Output the (X, Y) coordinate of the center of the cell containing the given text.  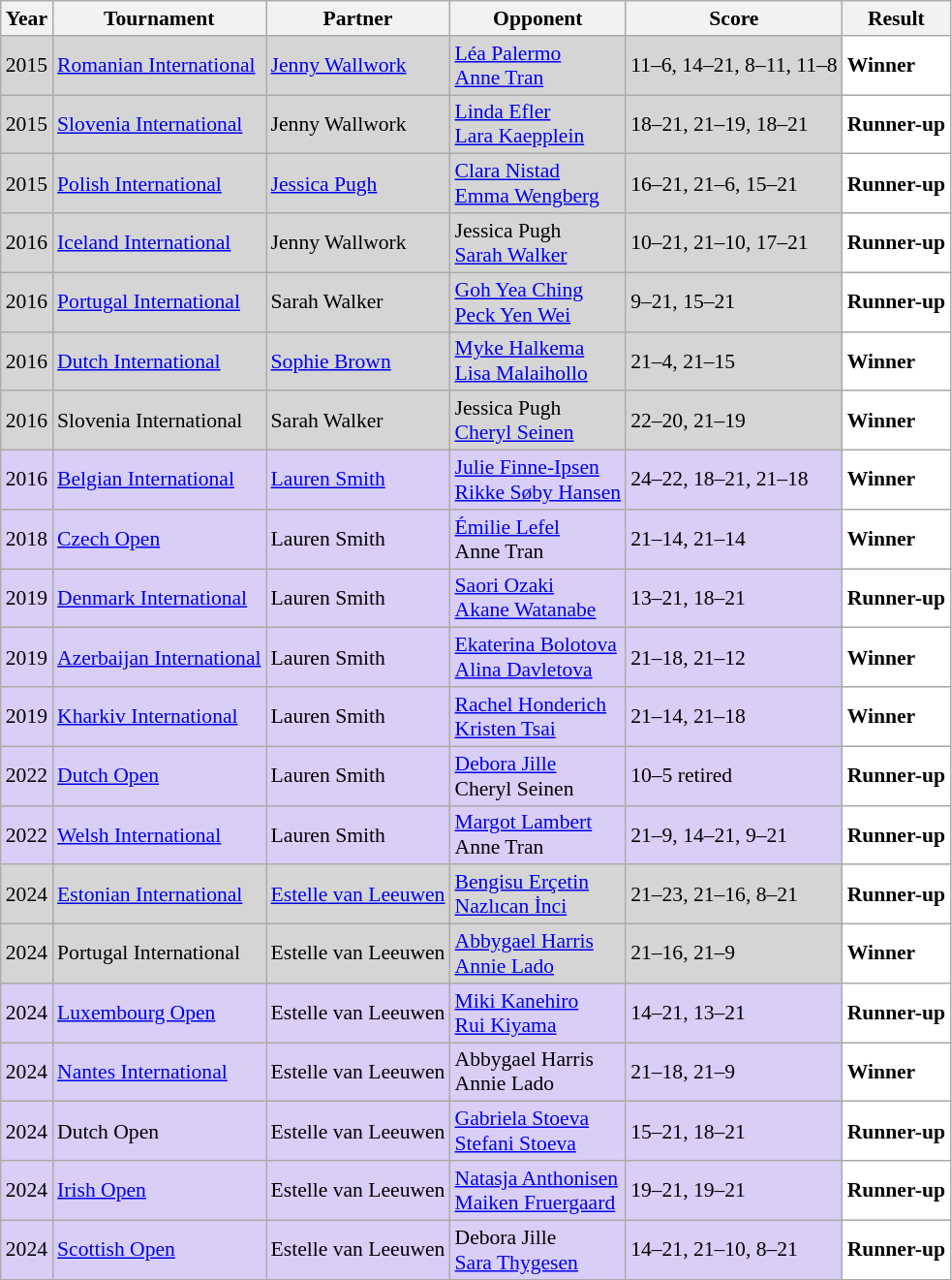
21–18, 21–9 (734, 1072)
Saori Ozaki Akane Watanabe (537, 599)
Jessica Pugh Sarah Walker (537, 242)
Debora Jille Sara Thygesen (537, 1250)
Natasja Anthonisen Maiken Fruergaard (537, 1190)
Léa Palermo Anne Tran (537, 66)
Kharkiv International (159, 717)
Polish International (159, 184)
18–21, 21–19, 18–21 (734, 124)
Irish Open (159, 1190)
Nantes International (159, 1072)
Romanian International (159, 66)
Dutch International (159, 360)
Czech Open (159, 539)
21–16, 21–9 (734, 953)
10–5 retired (734, 775)
22–20, 21–19 (734, 421)
24–22, 18–21, 21–18 (734, 481)
14–21, 21–10, 8–21 (734, 1250)
Result (897, 18)
16–21, 21–6, 15–21 (734, 184)
Jessica Pugh Cheryl Seinen (537, 421)
Miki Kanehiro Rui Kiyama (537, 1014)
21–9, 14–21, 9–21 (734, 835)
Sophie Brown (358, 360)
21–23, 21–16, 8–21 (734, 895)
Partner (358, 18)
21–4, 21–15 (734, 360)
Bengisu Erçetin Nazlıcan İnci (537, 895)
Margot Lambert Anne Tran (537, 835)
Myke Halkema Lisa Malaihollo (537, 360)
15–21, 18–21 (734, 1132)
Goh Yea Ching Peck Yen Wei (537, 302)
Tournament (159, 18)
21–14, 21–18 (734, 717)
Jessica Pugh (358, 184)
Score (734, 18)
Clara Nistad Emma Wengberg (537, 184)
Gabriela Stoeva Stefani Stoeva (537, 1132)
Scottish Open (159, 1250)
Denmark International (159, 599)
Julie Finne-Ipsen Rikke Søby Hansen (537, 481)
Year (27, 18)
Ekaterina Bolotova Alina Davletova (537, 657)
21–18, 21–12 (734, 657)
9–21, 15–21 (734, 302)
13–21, 18–21 (734, 599)
14–21, 13–21 (734, 1014)
Azerbaijan International (159, 657)
19–21, 19–21 (734, 1190)
Estonian International (159, 895)
11–6, 14–21, 8–11, 11–8 (734, 66)
Debora Jille Cheryl Seinen (537, 775)
Opponent (537, 18)
Belgian International (159, 481)
Welsh International (159, 835)
2018 (27, 539)
Iceland International (159, 242)
21–14, 21–14 (734, 539)
Luxembourg Open (159, 1014)
Émilie Lefel Anne Tran (537, 539)
Rachel Honderich Kristen Tsai (537, 717)
Linda Efler Lara Kaepplein (537, 124)
10–21, 21–10, 17–21 (734, 242)
